Determine the (x, y) coordinate at the center of the cell enclosing the given text.  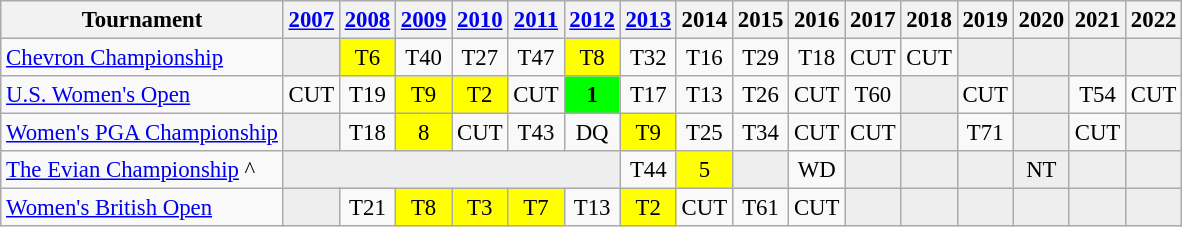
T44 (648, 170)
T17 (648, 95)
T54 (1097, 95)
1 (592, 95)
T16 (704, 58)
T3 (480, 208)
2020 (1041, 20)
WD (817, 170)
2014 (704, 20)
T40 (424, 58)
Tournament (142, 20)
2008 (367, 20)
2012 (592, 20)
Women's British Open (142, 208)
2018 (929, 20)
2007 (311, 20)
T47 (536, 58)
2016 (817, 20)
T43 (536, 133)
8 (424, 133)
2011 (536, 20)
T29 (760, 58)
NT (1041, 170)
T25 (704, 133)
T32 (648, 58)
5 (704, 170)
Chevron Championship (142, 58)
Women's PGA Championship (142, 133)
U.S. Women's Open (142, 95)
T21 (367, 208)
T26 (760, 95)
T6 (367, 58)
2021 (1097, 20)
T19 (367, 95)
T34 (760, 133)
The Evian Championship ^ (142, 170)
2019 (985, 20)
T7 (536, 208)
2017 (873, 20)
T71 (985, 133)
T61 (760, 208)
2010 (480, 20)
2013 (648, 20)
2022 (1154, 20)
2009 (424, 20)
T60 (873, 95)
2015 (760, 20)
T27 (480, 58)
DQ (592, 133)
